Provide the [X, Y] coordinate of the cell's center where the given text is located.  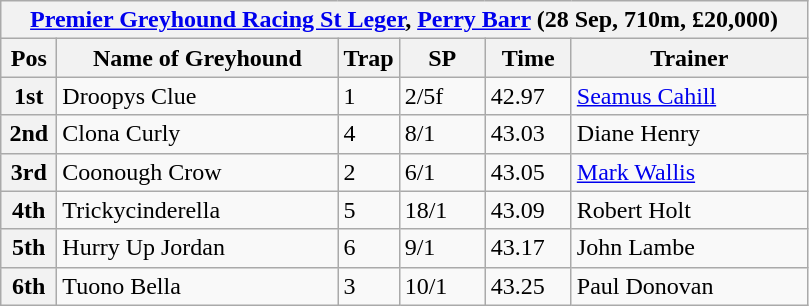
6th [29, 286]
3rd [29, 172]
6 [368, 248]
43.17 [528, 248]
43.03 [528, 134]
Hurry Up Jordan [198, 248]
1 [368, 96]
5th [29, 248]
18/1 [442, 210]
Coonough Crow [198, 172]
43.05 [528, 172]
Trainer [689, 58]
Name of Greyhound [198, 58]
43.25 [528, 286]
Time [528, 58]
Clona Curly [198, 134]
Seamus Cahill [689, 96]
3 [368, 286]
Droopys Clue [198, 96]
Trap [368, 58]
6/1 [442, 172]
Paul Donovan [689, 286]
2nd [29, 134]
2 [368, 172]
Mark Wallis [689, 172]
4 [368, 134]
10/1 [442, 286]
43.09 [528, 210]
5 [368, 210]
Tuono Bella [198, 286]
Pos [29, 58]
9/1 [442, 248]
4th [29, 210]
Robert Holt [689, 210]
1st [29, 96]
John Lambe [689, 248]
Trickycinderella [198, 210]
SP [442, 58]
42.97 [528, 96]
8/1 [442, 134]
Diane Henry [689, 134]
Premier Greyhound Racing St Leger, Perry Barr (28 Sep, 710m, £20,000) [404, 20]
2/5f [442, 96]
